Scan for the cell matching the given text and deliver its [x, y] coordinate at center. 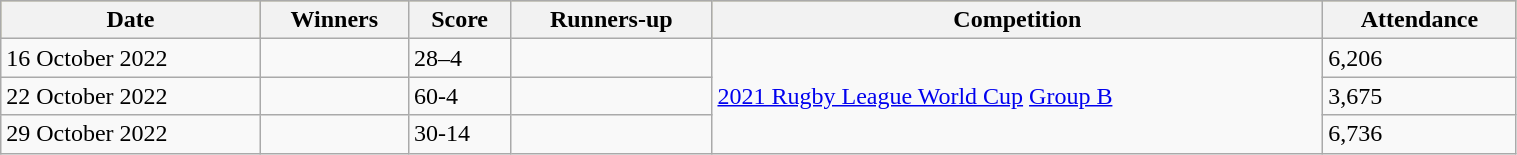
30-14 [459, 134]
2021 Rugby League World Cup Group B [1018, 96]
6,206 [1420, 58]
16 October 2022 [130, 58]
22 October 2022 [130, 96]
Score [459, 20]
60-4 [459, 96]
Attendance [1420, 20]
3,675 [1420, 96]
Competition [1018, 20]
28–4 [459, 58]
6,736 [1420, 134]
Runners-up [612, 20]
Winners [334, 20]
29 October 2022 [130, 134]
Date [130, 20]
